For the text-containing cell, return its midpoint in (x, y) coordinate format. 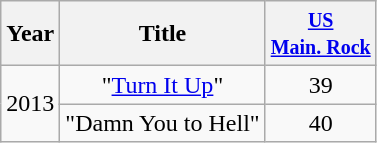
Title (162, 34)
USMain. Rock (320, 34)
"Turn It Up" (162, 85)
40 (320, 123)
2013 (30, 104)
Year (30, 34)
39 (320, 85)
"Damn You to Hell" (162, 123)
